Return (x, y) of the center of cell containing provided text 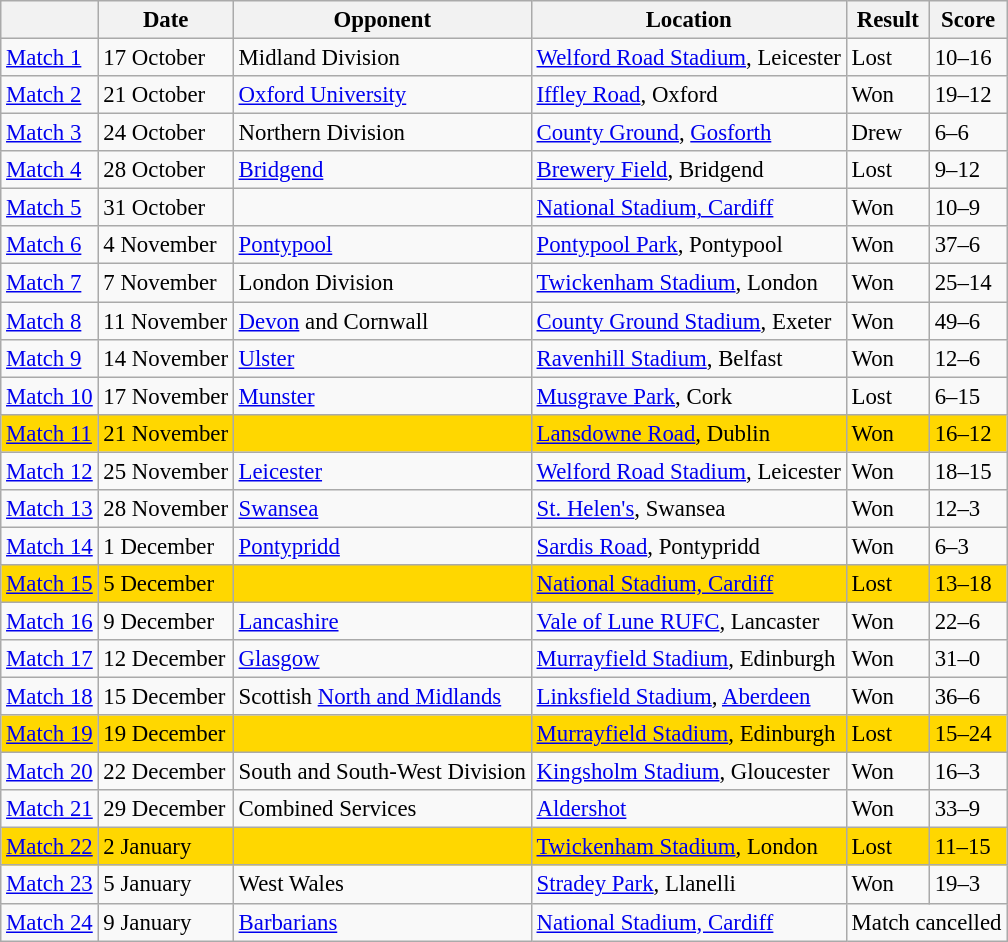
10–9 (968, 208)
15 December (166, 697)
18–15 (968, 471)
28 November (166, 509)
South and South-West Division (382, 772)
36–6 (968, 697)
22–6 (968, 621)
County Ground Stadium, Exeter (688, 321)
Pontypridd (382, 546)
Date (166, 20)
5 January (166, 885)
Match 8 (50, 321)
Aldershot (688, 809)
Match 16 (50, 621)
9 January (166, 922)
Stradey Park, Llanelli (688, 885)
Iffley Road, Oxford (688, 95)
Match 14 (50, 546)
West Wales (382, 885)
5 December (166, 584)
19 December (166, 734)
Match 21 (50, 809)
Glasgow (382, 659)
6–15 (968, 396)
Lancashire (382, 621)
Sardis Road, Pontypridd (688, 546)
Match 6 (50, 245)
Linksfield Stadium, Aberdeen (688, 697)
Match 15 (50, 584)
14 November (166, 358)
Ravenhill Stadium, Belfast (688, 358)
London Division (382, 283)
Scottish North and Midlands (382, 697)
Barbarians (382, 922)
6–3 (968, 546)
Result (888, 20)
Match 2 (50, 95)
Swansea (382, 509)
11 November (166, 321)
19–12 (968, 95)
Match 5 (50, 208)
Pontypool (382, 245)
25–14 (968, 283)
22 December (166, 772)
Combined Services (382, 809)
Match 3 (50, 133)
1 December (166, 546)
Match 13 (50, 509)
9 December (166, 621)
25 November (166, 471)
Score (968, 20)
Match 11 (50, 433)
15–24 (968, 734)
11–15 (968, 847)
Match 9 (50, 358)
Match 22 (50, 847)
12 December (166, 659)
Drew (888, 133)
31 October (166, 208)
Match cancelled (926, 922)
County Ground, Gosforth (688, 133)
Munster (382, 396)
49–6 (968, 321)
Bridgend (382, 170)
Ulster (382, 358)
Lansdowne Road, Dublin (688, 433)
Match 24 (50, 922)
Match 1 (50, 58)
Midland Division (382, 58)
Match 20 (50, 772)
Match 10 (50, 396)
Devon and Cornwall (382, 321)
13–18 (968, 584)
Match 18 (50, 697)
Musgrave Park, Cork (688, 396)
21 October (166, 95)
4 November (166, 245)
12–6 (968, 358)
17 November (166, 396)
Kingsholm Stadium, Gloucester (688, 772)
19–3 (968, 885)
16–12 (968, 433)
33–9 (968, 809)
Oxford University (382, 95)
9–12 (968, 170)
Location (688, 20)
31–0 (968, 659)
Match 17 (50, 659)
12–3 (968, 509)
21 November (166, 433)
Match 4 (50, 170)
16–3 (968, 772)
29 December (166, 809)
St. Helen's, Swansea (688, 509)
Pontypool Park, Pontypool (688, 245)
10–16 (968, 58)
Match 7 (50, 283)
Leicester (382, 471)
7 November (166, 283)
Northern Division (382, 133)
6–6 (968, 133)
Match 19 (50, 734)
Match 12 (50, 471)
2 January (166, 847)
24 October (166, 133)
17 October (166, 58)
Brewery Field, Bridgend (688, 170)
Match 23 (50, 885)
Opponent (382, 20)
28 October (166, 170)
37–6 (968, 245)
Vale of Lune RUFC, Lancaster (688, 621)
